Search for the cell housing the specified text and yield its (X, Y) center coordinate. 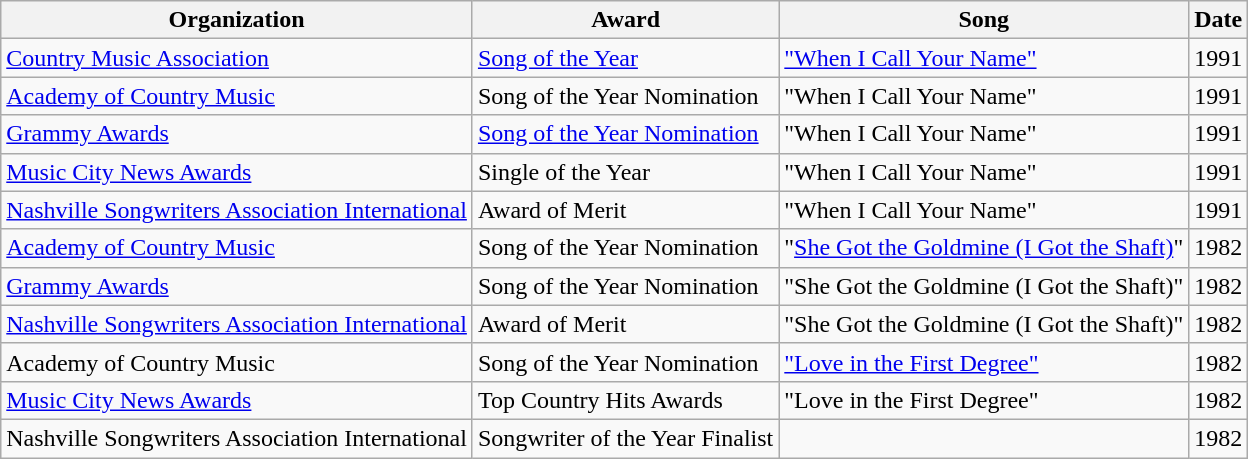
Organization (237, 20)
Songwriter of the Year Finalist (625, 438)
Song of the Year (625, 58)
Song (984, 20)
Award (625, 20)
Country Music Association (237, 58)
Top Country Hits Awards (625, 400)
Date (1218, 20)
Single of the Year (625, 172)
